Extract the [x, y] coordinate from the center of the cell holding the provided text.  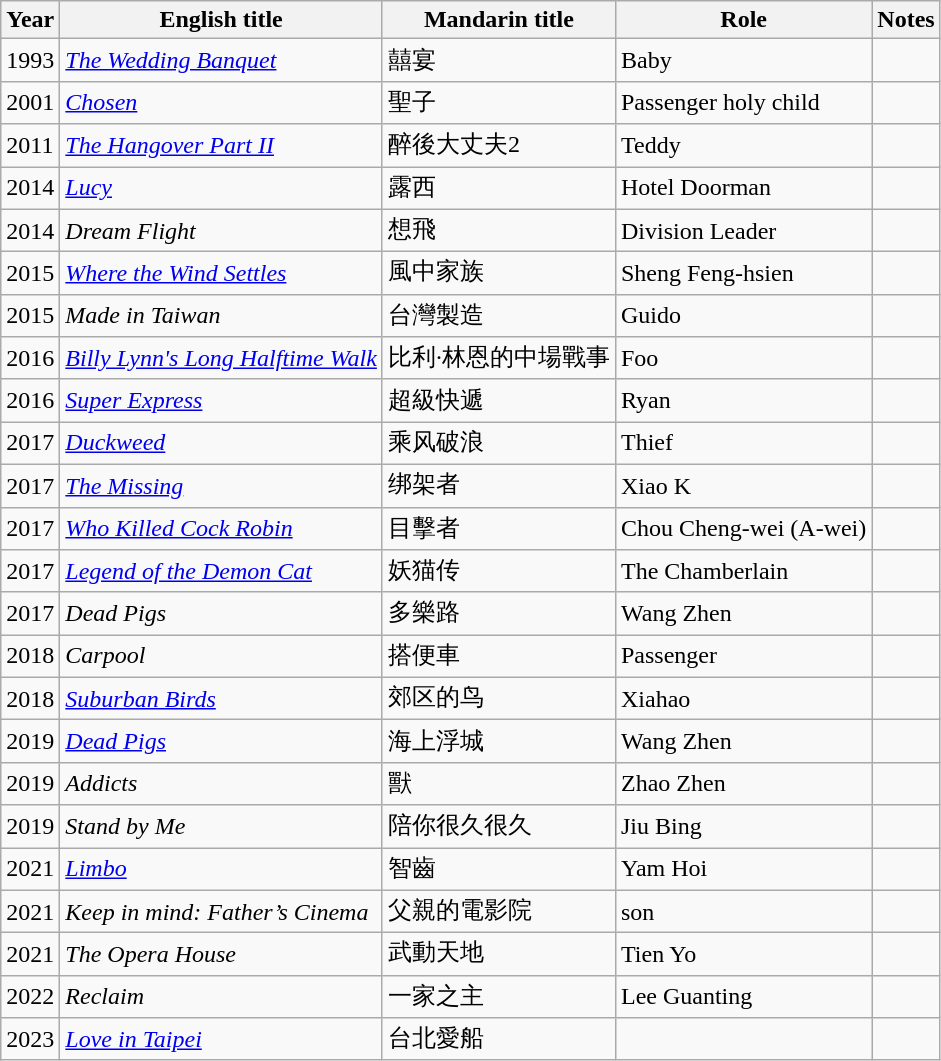
囍宴 [498, 60]
武動天地 [498, 954]
露西 [498, 188]
Hotel Doorman [743, 188]
Jiu Bing [743, 826]
醉後大丈夫2 [498, 146]
Chou Cheng-wei (A-wei) [743, 528]
多樂路 [498, 614]
Teddy [743, 146]
乘风破浪 [498, 444]
绑架者 [498, 486]
超級快遞 [498, 400]
Billy Lynn's Long Halftime Walk [222, 358]
Reclaim [222, 996]
Zhao Zhen [743, 784]
2001 [30, 102]
Who Killed Cock Robin [222, 528]
Addicts [222, 784]
搭便車 [498, 656]
The Missing [222, 486]
Year [30, 20]
台北愛船 [498, 1040]
Chosen [222, 102]
English title [222, 20]
The Wedding Banquet [222, 60]
Baby [743, 60]
獸 [498, 784]
Stand by Me [222, 826]
Guido [743, 316]
風中家族 [498, 274]
Suburban Birds [222, 698]
妖猫传 [498, 572]
The Hangover Part II [222, 146]
一家之主 [498, 996]
Xiao K [743, 486]
Duckweed [222, 444]
Thief [743, 444]
2022 [30, 996]
Mandarin title [498, 20]
Sheng Feng-hsien [743, 274]
Super Express [222, 400]
son [743, 912]
Legend of the Demon Cat [222, 572]
The Opera House [222, 954]
Tien Yo [743, 954]
Where the Wind Settles [222, 274]
2011 [30, 146]
Limbo [222, 870]
智齒 [498, 870]
想飛 [498, 230]
Yam Hoi [743, 870]
Dream Flight [222, 230]
Lee Guanting [743, 996]
比利·林恩的中場戰事 [498, 358]
The Chamberlain [743, 572]
Xiahao [743, 698]
Notes [906, 20]
父親的電影院 [498, 912]
Made in Taiwan [222, 316]
Passenger [743, 656]
海上浮城 [498, 742]
1993 [30, 60]
陪你很久很久 [498, 826]
Love in Taipei [222, 1040]
Keep in mind: Father’s Cinema [222, 912]
Ryan [743, 400]
目擊者 [498, 528]
Passenger holy child [743, 102]
Carpool [222, 656]
Role [743, 20]
郊区的鸟 [498, 698]
Lucy [222, 188]
Foo [743, 358]
聖子 [498, 102]
2023 [30, 1040]
台灣製造 [498, 316]
Division Leader [743, 230]
